Locate the cell with the specified text and output its (x, y) center coordinate. 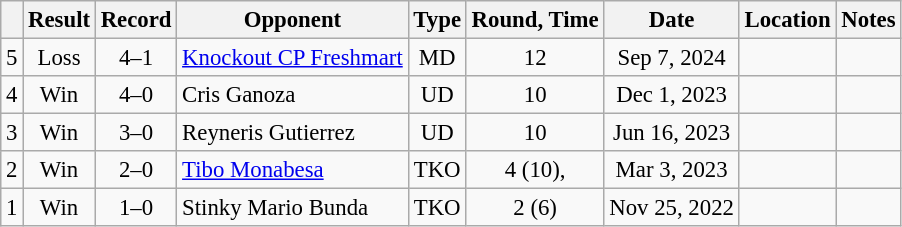
2 (12, 170)
2–0 (136, 170)
Sep 7, 2024 (672, 58)
Jun 16, 2023 (672, 133)
12 (535, 58)
2 (6) (535, 208)
Round, Time (535, 20)
Notes (868, 20)
1–0 (136, 208)
Loss (60, 58)
Dec 1, 2023 (672, 95)
Mar 3, 2023 (672, 170)
Opponent (292, 20)
Type (437, 20)
4–1 (136, 58)
4–0 (136, 95)
Reyneris Gutierrez (292, 133)
MD (437, 58)
5 (12, 58)
Date (672, 20)
Result (60, 20)
Knockout CP Freshmart (292, 58)
1 (12, 208)
Nov 25, 2022 (672, 208)
3 (12, 133)
Tibo Monabesa (292, 170)
3–0 (136, 133)
Record (136, 20)
4 (10), (535, 170)
Stinky Mario Bunda (292, 208)
Cris Ganoza (292, 95)
Location (788, 20)
4 (12, 95)
